Find where the given text appears and provide that cell's center as (x, y) coordinate. 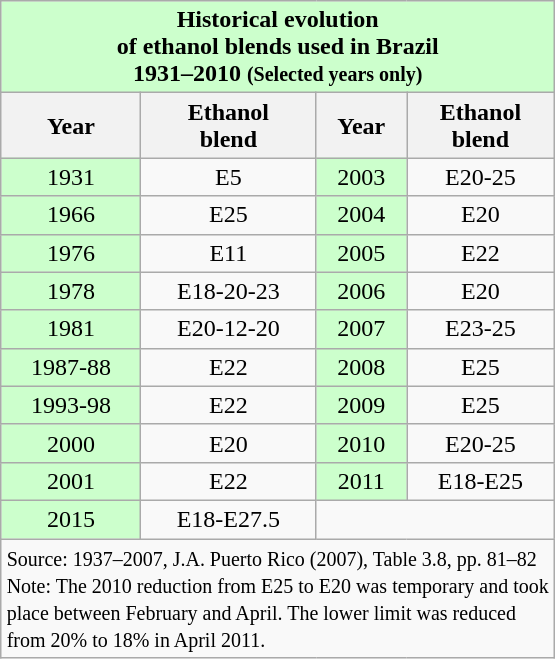
E20-12-20 (228, 329)
2009 (362, 405)
2007 (362, 329)
1978 (71, 291)
1966 (71, 215)
2005 (362, 253)
1931 (71, 177)
2001 (71, 481)
2004 (362, 215)
2011 (362, 481)
1993-98 (71, 405)
2003 (362, 177)
2008 (362, 367)
E5 (228, 177)
2010 (362, 443)
E11 (228, 253)
E18-E25 (480, 481)
2000 (71, 443)
1981 (71, 329)
E18-E27.5 (228, 519)
1987-88 (71, 367)
1976 (71, 253)
E18-20-23 (228, 291)
Historical evolution of ethanol blends used in Brazil 1931–2010 (Selected years only) (278, 47)
E23-25 (480, 329)
2006 (362, 291)
2015 (71, 519)
